Detect which cell encompasses the target text, then output its (x, y) center coordinate. 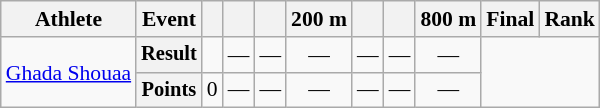
800 m (448, 19)
Athlete (68, 19)
Ghada Shouaa (68, 72)
Result (169, 55)
Event (169, 19)
Points (169, 90)
200 m (319, 19)
0 (212, 90)
Rank (570, 19)
Final (510, 19)
